Identify which cell holds the provided text, then report its (X, Y) central coordinate. 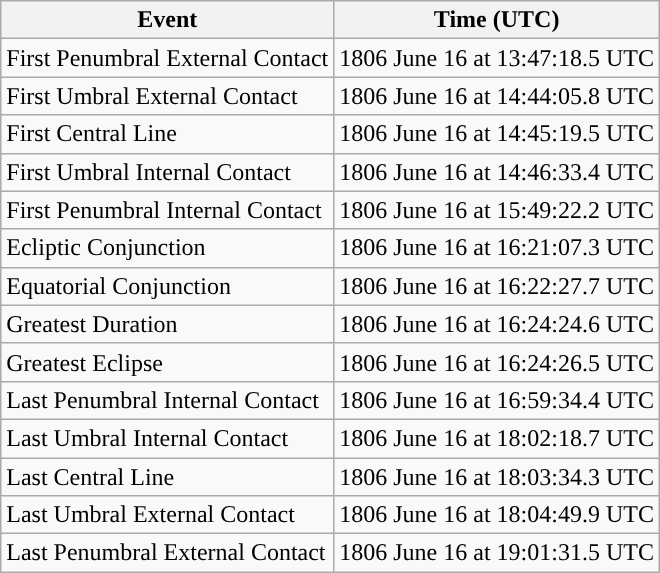
Last Umbral External Contact (168, 515)
Greatest Duration (168, 324)
1806 June 16 at 13:47:18.5 UTC (497, 58)
1806 June 16 at 14:44:05.8 UTC (497, 96)
Last Umbral Internal Contact (168, 438)
1806 June 16 at 18:03:34.3 UTC (497, 477)
1806 June 16 at 16:22:27.7 UTC (497, 286)
Event (168, 20)
1806 June 16 at 14:45:19.5 UTC (497, 134)
Last Penumbral Internal Contact (168, 400)
Equatorial Conjunction (168, 286)
Greatest Eclipse (168, 362)
1806 June 16 at 16:59:34.4 UTC (497, 400)
1806 June 16 at 19:01:31.5 UTC (497, 553)
Last Penumbral External Contact (168, 553)
First Umbral External Contact (168, 96)
1806 June 16 at 14:46:33.4 UTC (497, 172)
1806 June 16 at 16:21:07.3 UTC (497, 248)
First Penumbral External Contact (168, 58)
Ecliptic Conjunction (168, 248)
First Central Line (168, 134)
1806 June 16 at 15:49:22.2 UTC (497, 210)
First Umbral Internal Contact (168, 172)
1806 June 16 at 16:24:24.6 UTC (497, 324)
Last Central Line (168, 477)
1806 June 16 at 18:04:49.9 UTC (497, 515)
Time (UTC) (497, 20)
1806 June 16 at 18:02:18.7 UTC (497, 438)
First Penumbral Internal Contact (168, 210)
1806 June 16 at 16:24:26.5 UTC (497, 362)
